Capture the cell that displays the provided text and extract its [x, y] central coordinate. 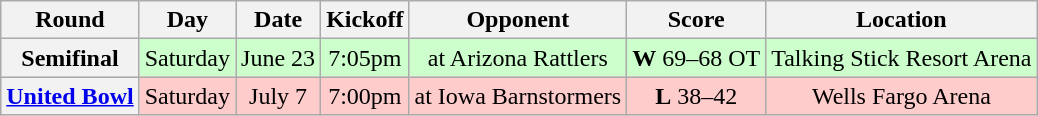
7:00pm [365, 96]
at Iowa Barnstormers [518, 96]
Talking Stick Resort Arena [902, 58]
W 69–68 OT [696, 58]
Location [902, 20]
Score [696, 20]
7:05pm [365, 58]
Round [70, 20]
June 23 [278, 58]
Day [187, 20]
L 38–42 [696, 96]
Kickoff [365, 20]
Date [278, 20]
July 7 [278, 96]
at Arizona Rattlers [518, 58]
Wells Fargo Arena [902, 96]
Opponent [518, 20]
United Bowl [70, 96]
Semifinal [70, 58]
